From the cell containing the given text, extract its center point as (X, Y) coordinate. 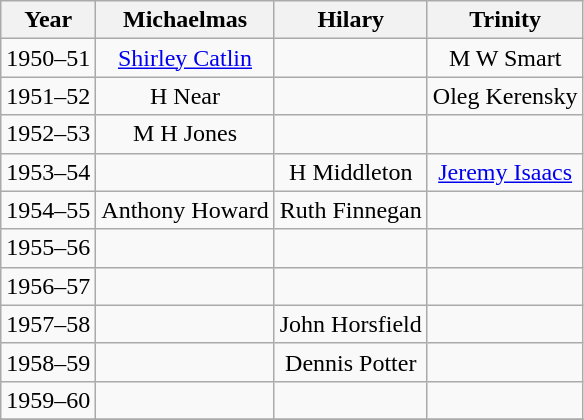
Dennis Potter (350, 362)
1959–60 (48, 400)
1957–58 (48, 324)
1951–52 (48, 96)
H Near (185, 96)
John Horsfield (350, 324)
Anthony Howard (185, 210)
Shirley Catlin (185, 58)
1958–59 (48, 362)
Year (48, 20)
1950–51 (48, 58)
M H Jones (185, 134)
Trinity (505, 20)
H Middleton (350, 172)
1952–53 (48, 134)
1954–55 (48, 210)
1953–54 (48, 172)
Jeremy Isaacs (505, 172)
Ruth Finnegan (350, 210)
Michaelmas (185, 20)
Oleg Kerensky (505, 96)
M W Smart (505, 58)
1955–56 (48, 248)
1956–57 (48, 286)
Hilary (350, 20)
